Pinpoint the cell where the given text exists, returning its [x, y] midpoint coordinate. 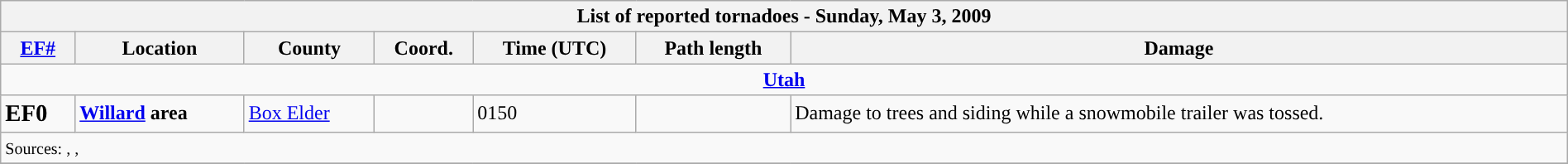
Damage to trees and siding while a snowmobile trailer was tossed. [1179, 113]
Location [160, 48]
EF# [38, 48]
Coord. [423, 48]
Willard area [160, 113]
Box Elder [309, 113]
List of reported tornadoes - Sunday, May 3, 2009 [784, 17]
Time (UTC) [554, 48]
Damage [1179, 48]
County [309, 48]
EF0 [38, 113]
Sources: , , [784, 147]
0150 [554, 113]
Path length [713, 48]
Utah [784, 80]
